Search for the cell housing the specified text and yield its [x, y] center coordinate. 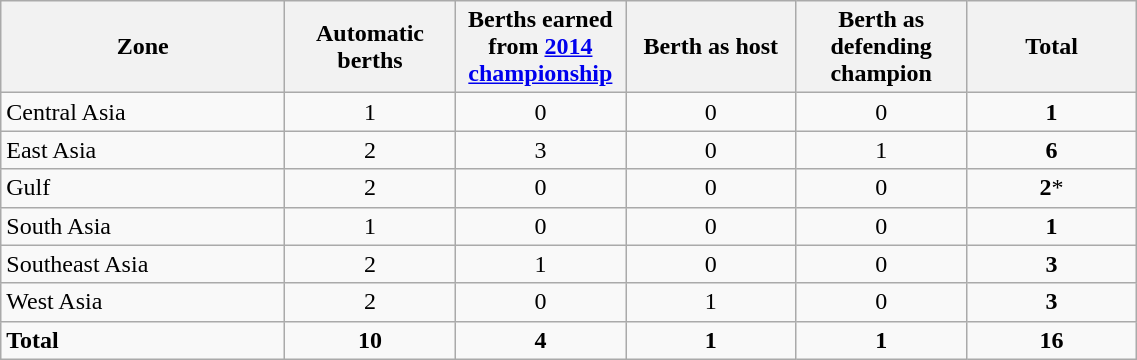
South Asia [143, 226]
Berth as defending champion [881, 47]
6 [1051, 150]
Automatic berths [370, 47]
Zone [143, 47]
Gulf [143, 188]
10 [370, 340]
Central Asia [143, 112]
Berths earned from 2014 championship [540, 47]
16 [1051, 340]
2* [1051, 188]
East Asia [143, 150]
West Asia [143, 302]
Berth as host [711, 47]
Southeast Asia [143, 264]
4 [540, 340]
